Return [X, Y] of the center of cell containing provided text 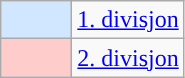
2. divisjon [128, 58]
1. divisjon [128, 20]
